Capture the cell that displays the provided text and extract its [X, Y] central coordinate. 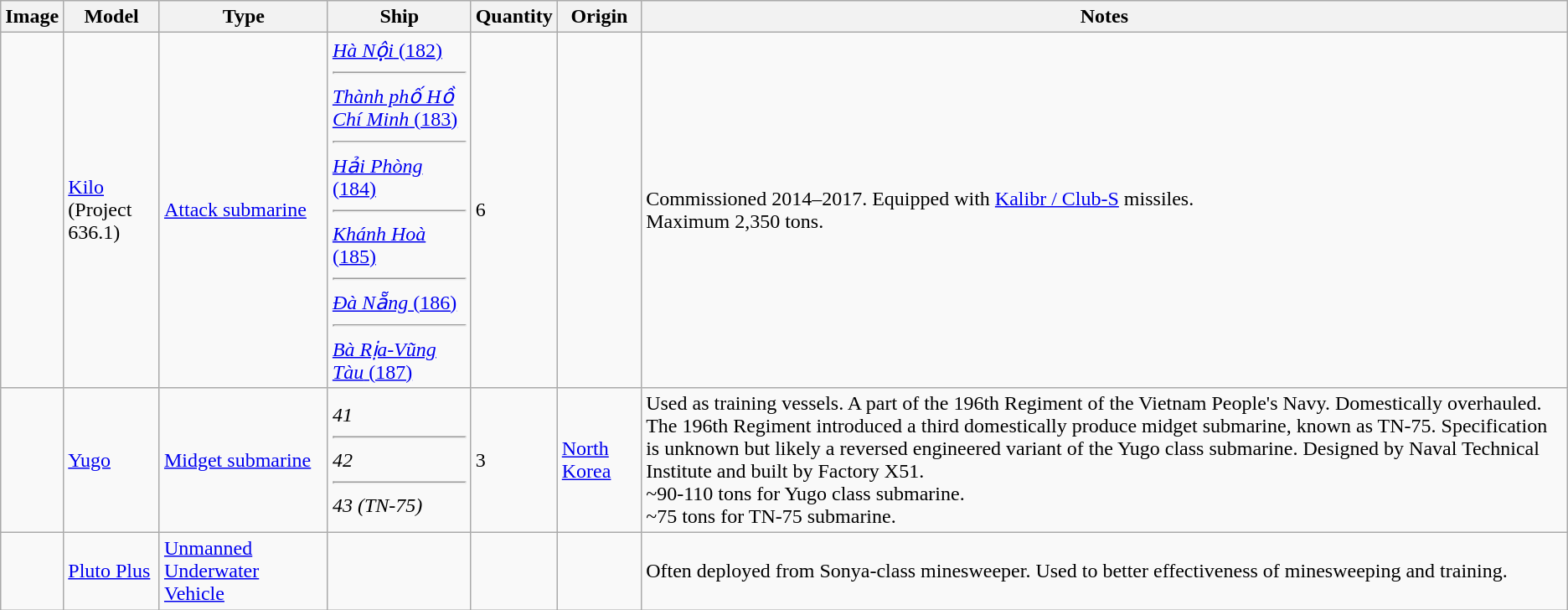
41 42 43 (TN-75) [399, 459]
North Korea [599, 459]
Yugo [112, 459]
3 [514, 459]
Pluto Plus [112, 571]
Often deployed from Sonya-class minesweeper. Used to better effectiveness of minesweeping and training. [1105, 571]
Type [243, 17]
Model [112, 17]
6 [514, 210]
Origin [599, 17]
Image [32, 17]
Commissioned 2014–2017. Equipped with Kalibr / Club-S missiles.Maximum 2,350 tons. [1105, 210]
Quantity [514, 17]
Notes [1105, 17]
Ship [399, 17]
Kilo(Project 636.1) [112, 210]
Attack submarine [243, 210]
Hà Nội (182) Thành phố Hồ Chí Minh (183) Hải Phòng (184) Khánh Hoà (185) Đà Nẵng (186) Bà Rịa-Vũng Tàu (187) [399, 210]
Unmanned Underwater Vehicle [243, 571]
Midget submarine [243, 459]
